Detect which cell encompasses the target text, then output its (X, Y) center coordinate. 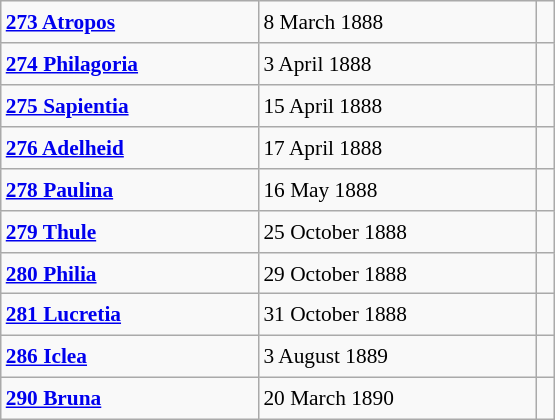
274 Philagoria (130, 64)
275 Sapientia (130, 106)
286 Iclea (130, 357)
8 March 1888 (397, 22)
276 Adelheid (130, 148)
279 Thule (130, 231)
280 Philia (130, 273)
29 October 1888 (397, 273)
3 August 1889 (397, 357)
16 May 1888 (397, 189)
20 March 1890 (397, 399)
273 Atropos (130, 22)
17 April 1888 (397, 148)
290 Bruna (130, 399)
31 October 1888 (397, 315)
278 Paulina (130, 189)
15 April 1888 (397, 106)
3 April 1888 (397, 64)
25 October 1888 (397, 231)
281 Lucretia (130, 315)
